Locate the cell with the specified text and output its [x, y] center coordinate. 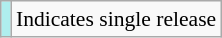
Indicates single release [116, 19]
